Search for the cell housing the specified text and yield its (x, y) center coordinate. 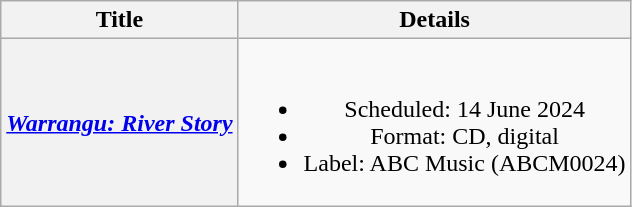
Warrangu: River Story (120, 122)
Scheduled: 14 June 2024Format: CD, digitalLabel: ABC Music (ABCM0024) (434, 122)
Title (120, 20)
Details (434, 20)
